Search for the cell housing the specified text and yield its [X, Y] center coordinate. 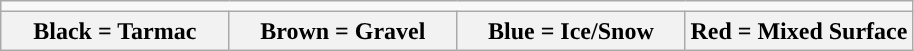
Blue = Ice/Snow [571, 31]
Black = Tarmac [115, 31]
Red = Mixed Surface [799, 31]
Brown = Gravel [343, 31]
